Find where the given text appears and provide that cell's center as (X, Y) coordinate. 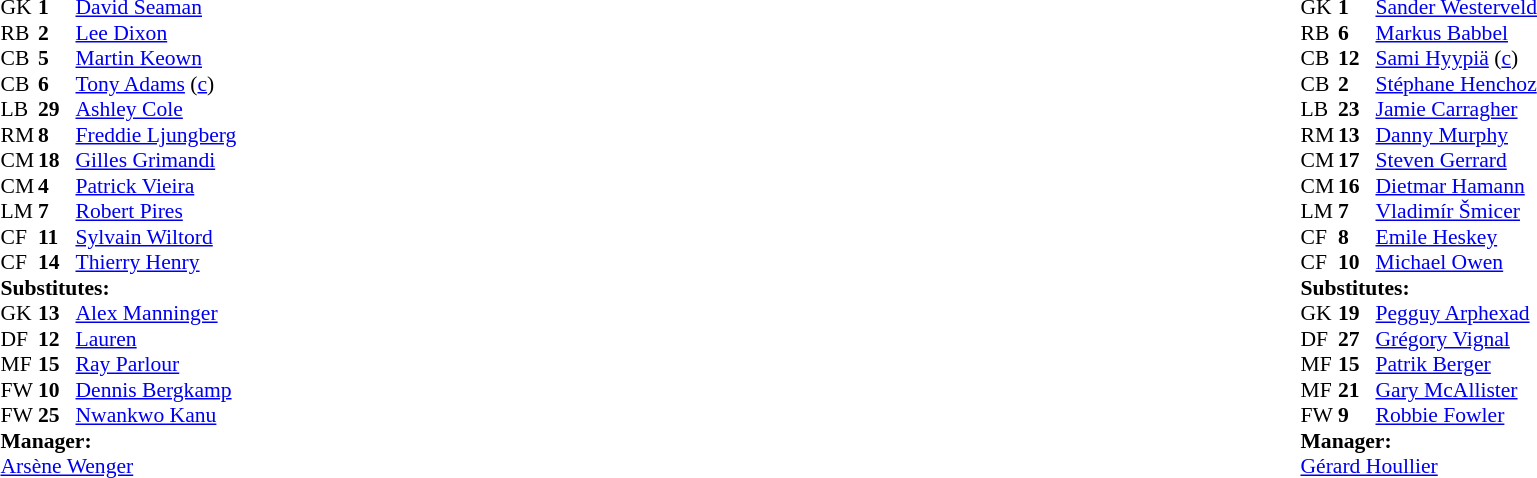
Steven Gerrard (1456, 161)
Sami Hyypiä (c) (1456, 59)
Ashley Cole (156, 109)
Jamie Carragher (1456, 109)
9 (1357, 415)
4 (57, 186)
21 (1357, 390)
11 (57, 237)
Grégory Vignal (1456, 339)
18 (57, 161)
Robert Pires (156, 211)
27 (1357, 339)
Danny Murphy (1456, 135)
Lee Dixon (156, 33)
5 (57, 59)
19 (1357, 313)
Freddie Ljungberg (156, 135)
Tony Adams (c) (156, 84)
Gilles Grimandi (156, 161)
Markus Babbel (1456, 33)
Sylvain Wiltord (156, 237)
Dennis Bergkamp (156, 390)
Martin Keown (156, 59)
Dietmar Hamann (1456, 186)
16 (1357, 186)
Thierry Henry (156, 263)
Ray Parlour (156, 365)
Lauren (156, 339)
Stéphane Henchoz (1456, 84)
Michael Owen (1456, 263)
Patrick Vieira (156, 186)
17 (1357, 161)
Pegguy Arphexad (1456, 313)
29 (57, 109)
23 (1357, 109)
Nwankwo Kanu (156, 415)
Robbie Fowler (1456, 415)
Patrik Berger (1456, 365)
Vladimír Šmicer (1456, 211)
14 (57, 263)
Emile Heskey (1456, 237)
Gary McAllister (1456, 390)
Alex Manninger (156, 313)
25 (57, 415)
